Detect which cell encompasses the target text, then output its [x, y] center coordinate. 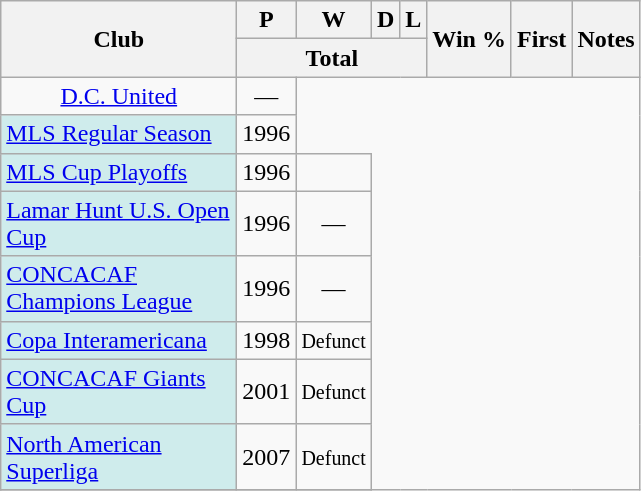
Lamar Hunt U.S. Open Cup [119, 224]
MLS Cup Playoffs [119, 172]
1998 [266, 340]
Win % [470, 39]
P [266, 20]
W [334, 20]
CONCACAF Champions League [119, 288]
D [385, 20]
2001 [266, 392]
D.C. United [119, 96]
L [414, 20]
2007 [266, 456]
Club [119, 39]
Notes [606, 39]
CONCACAF Giants Cup [119, 392]
Copa Interamericana [119, 340]
MLS Regular Season [119, 134]
Total [332, 58]
First [541, 39]
North American Superliga [119, 456]
